Locate the cell with the specified text and output its [x, y] center coordinate. 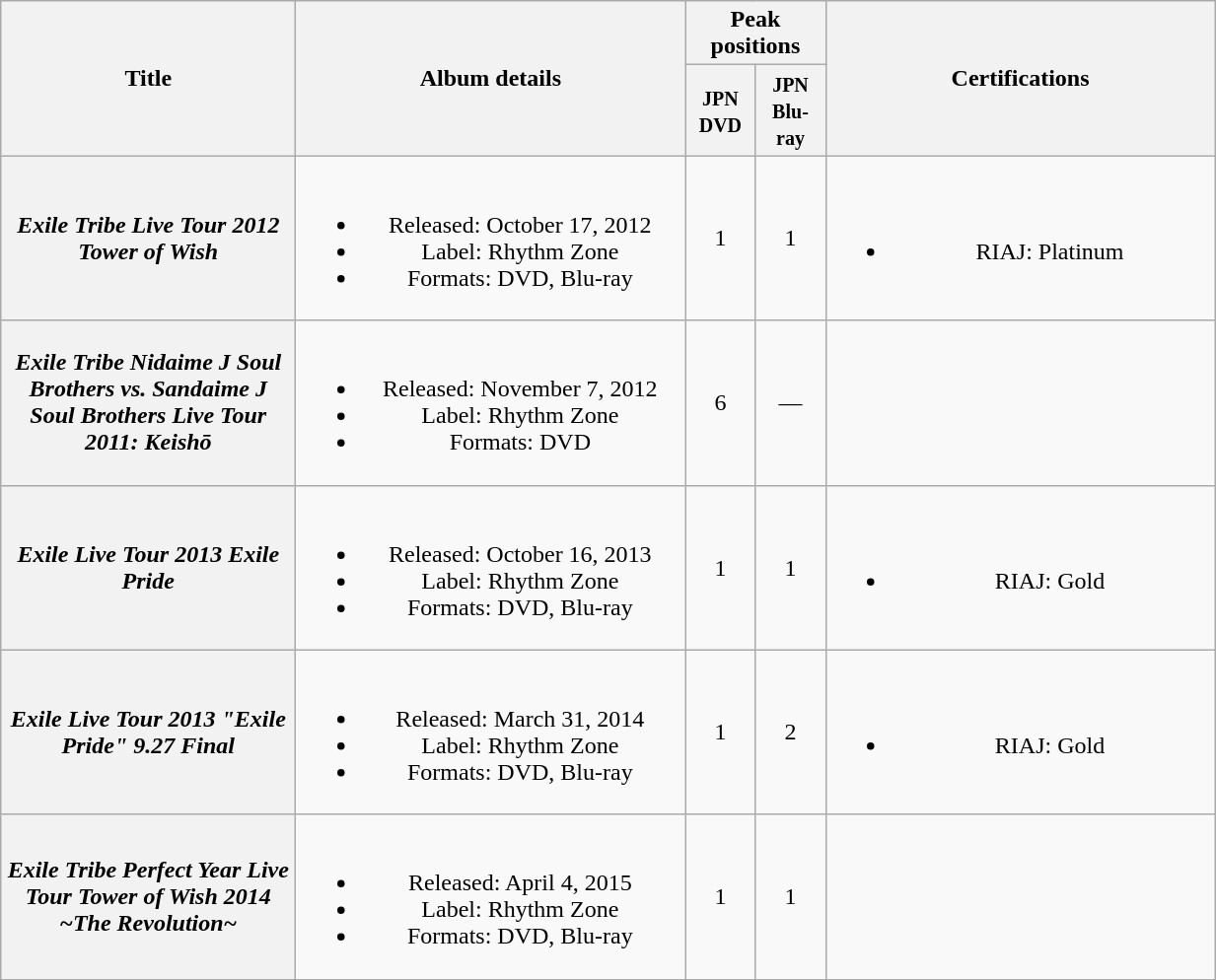
Released: October 17, 2012 Label: Rhythm ZoneFormats: DVD, Blu-ray [491, 239]
Exile Live Tour 2013 Exile Pride [148, 568]
— [791, 402]
Released: April 4, 2015 Label: Rhythm ZoneFormats: DVD, Blu-ray [491, 897]
Released: March 31, 2014 Label: Rhythm ZoneFormats: DVD, Blu-ray [491, 732]
RIAJ: Platinum [1020, 239]
Exile Live Tour 2013 "Exile Pride" 9.27 Final [148, 732]
Certifications [1020, 79]
JPN Blu-ray [791, 110]
Title [148, 79]
Exile Tribe Live Tour 2012 Tower of Wish [148, 239]
Album details [491, 79]
Released: October 16, 2013 Label: Rhythm ZoneFormats: DVD, Blu-ray [491, 568]
6 [720, 402]
JPN DVD [720, 110]
Released: November 7, 2012 Label: Rhythm ZoneFormats: DVD [491, 402]
Exile Tribe Nidaime J Soul Brothers vs. Sandaime J Soul Brothers Live Tour 2011: Keishō [148, 402]
Exile Tribe Perfect Year Live Tour Tower of Wish 2014 ~The Revolution~ [148, 897]
2 [791, 732]
Peak positions [755, 34]
